Determine the [x, y] coordinate at the center of the cell enclosing the given text.  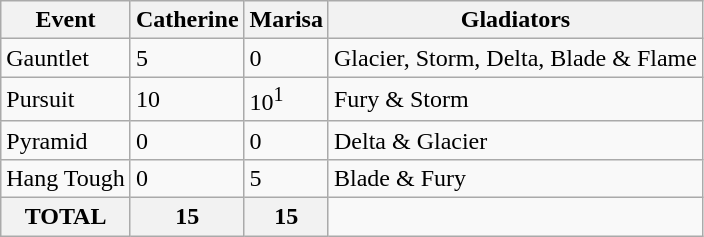
Delta & Glacier [515, 140]
10 [187, 100]
TOTAL [66, 217]
Gladiators [515, 20]
Hang Tough [66, 178]
Blade & Fury [515, 178]
Pyramid [66, 140]
Gauntlet [66, 58]
101 [286, 100]
Catherine [187, 20]
Glacier, Storm, Delta, Blade & Flame [515, 58]
Pursuit [66, 100]
Event [66, 20]
Fury & Storm [515, 100]
Marisa [286, 20]
